Return the [x, y] coordinate for the center point of the cell that contains the specified text.  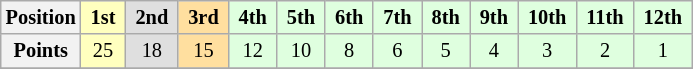
1st [104, 17]
12 [253, 51]
11th [604, 17]
2 [604, 51]
25 [104, 51]
10th [547, 17]
12th [663, 17]
Points [41, 51]
2nd [152, 17]
6th [349, 17]
18 [152, 51]
1 [663, 51]
3 [547, 51]
8 [349, 51]
9th [494, 17]
7th [397, 17]
8th [446, 17]
15 [203, 51]
Position [41, 17]
3rd [203, 17]
4th [253, 17]
5th [301, 17]
5 [446, 51]
10 [301, 51]
4 [494, 51]
6 [397, 51]
